Detect which cell encompasses the target text, then output its (x, y) center coordinate. 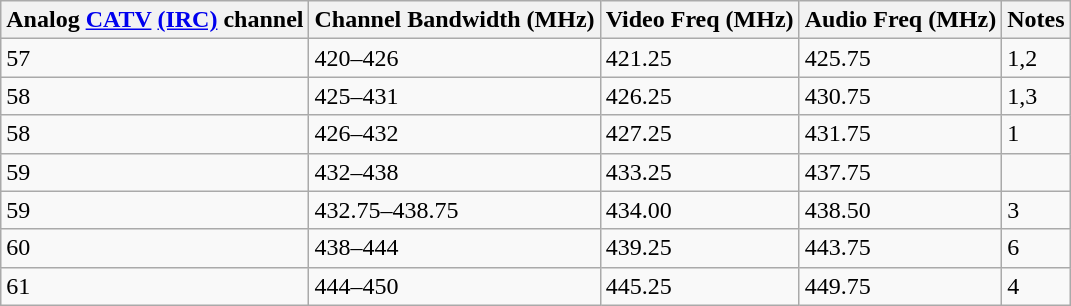
438–444 (454, 248)
432–438 (454, 172)
445.25 (700, 286)
425.75 (900, 58)
4 (1036, 286)
3 (1036, 210)
60 (155, 248)
1,2 (1036, 58)
Video Freq (MHz) (700, 20)
426.25 (700, 96)
444–450 (454, 286)
430.75 (900, 96)
Analog CATV (IRC) channel (155, 20)
6 (1036, 248)
421.25 (700, 58)
443.75 (900, 248)
61 (155, 286)
427.25 (700, 134)
426–432 (454, 134)
57 (155, 58)
432.75–438.75 (454, 210)
Audio Freq (MHz) (900, 20)
431.75 (900, 134)
1,3 (1036, 96)
438.50 (900, 210)
449.75 (900, 286)
420–426 (454, 58)
434.00 (700, 210)
Notes (1036, 20)
439.25 (700, 248)
1 (1036, 134)
433.25 (700, 172)
Channel Bandwidth (MHz) (454, 20)
437.75 (900, 172)
425–431 (454, 96)
